Search for the cell housing the specified text and yield its [x, y] center coordinate. 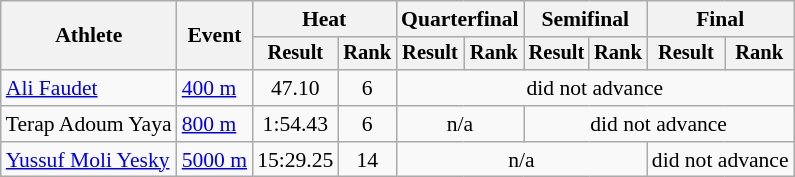
47.10 [295, 88]
800 m [214, 124]
Semifinal [586, 19]
n/a [460, 124]
Terap Adoum Yaya [89, 124]
400 m [214, 88]
Heat [324, 19]
Ali Faudet [89, 88]
1:54.43 [295, 124]
Quarterfinal [460, 19]
Final [720, 19]
Athlete [89, 36]
Event [214, 36]
